Locate the cell with the specified text and output its (X, Y) center coordinate. 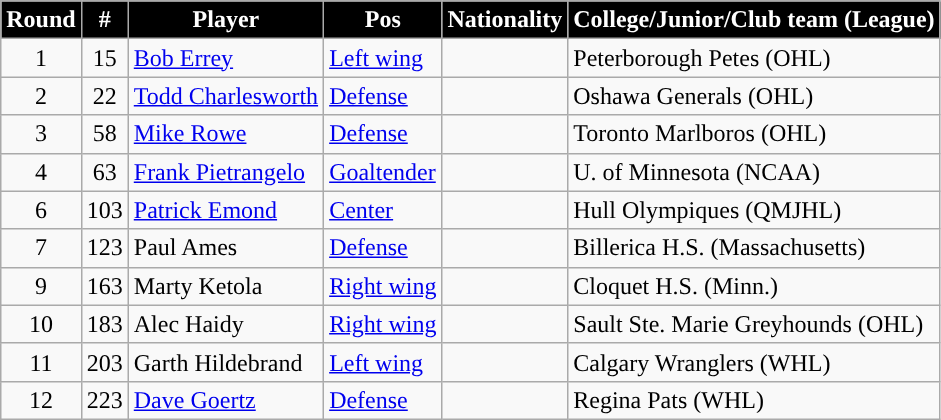
58 (104, 134)
Sault Ste. Marie Greyhounds (OHL) (754, 324)
Oshawa Generals (OHL) (754, 96)
11 (41, 362)
12 (41, 400)
Todd Charlesworth (226, 96)
Frank Pietrangelo (226, 172)
103 (104, 210)
Center (383, 210)
9 (41, 286)
3 (41, 134)
Round (41, 20)
Garth Hildebrand (226, 362)
7 (41, 248)
U. of Minnesota (NCAA) (754, 172)
203 (104, 362)
2 (41, 96)
Mike Rowe (226, 134)
Player (226, 20)
Peterborough Petes (OHL) (754, 58)
15 (104, 58)
Billerica H.S. (Massachusetts) (754, 248)
# (104, 20)
Dave Goertz (226, 400)
Marty Ketola (226, 286)
223 (104, 400)
Toronto Marlboros (OHL) (754, 134)
Nationality (505, 20)
22 (104, 96)
Calgary Wranglers (WHL) (754, 362)
1 (41, 58)
6 (41, 210)
Alec Haidy (226, 324)
Regina Pats (WHL) (754, 400)
123 (104, 248)
Hull Olympiques (QMJHL) (754, 210)
College/Junior/Club team (League) (754, 20)
163 (104, 286)
10 (41, 324)
Cloquet H.S. (Minn.) (754, 286)
Pos (383, 20)
Paul Ames (226, 248)
Patrick Emond (226, 210)
Goaltender (383, 172)
183 (104, 324)
63 (104, 172)
Bob Errey (226, 58)
4 (41, 172)
